Determine the (x, y) coordinate at the center of the cell enclosing the given text.  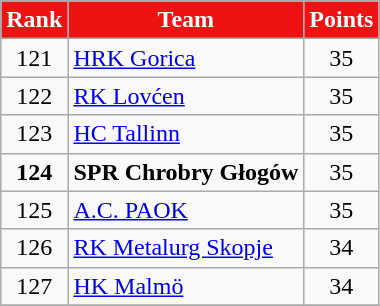
123 (34, 134)
HK Malmö (186, 286)
126 (34, 248)
122 (34, 96)
A.C. PAOK (186, 210)
HRK Gorica (186, 58)
121 (34, 58)
HC Tallinn (186, 134)
124 (34, 172)
Rank (34, 20)
RK Lovćen (186, 96)
125 (34, 210)
Team (186, 20)
SPR Chrobry Głogów (186, 172)
Points (342, 20)
127 (34, 286)
RK Metalurg Skopje (186, 248)
